Identify which cell holds the provided text, then report its (x, y) central coordinate. 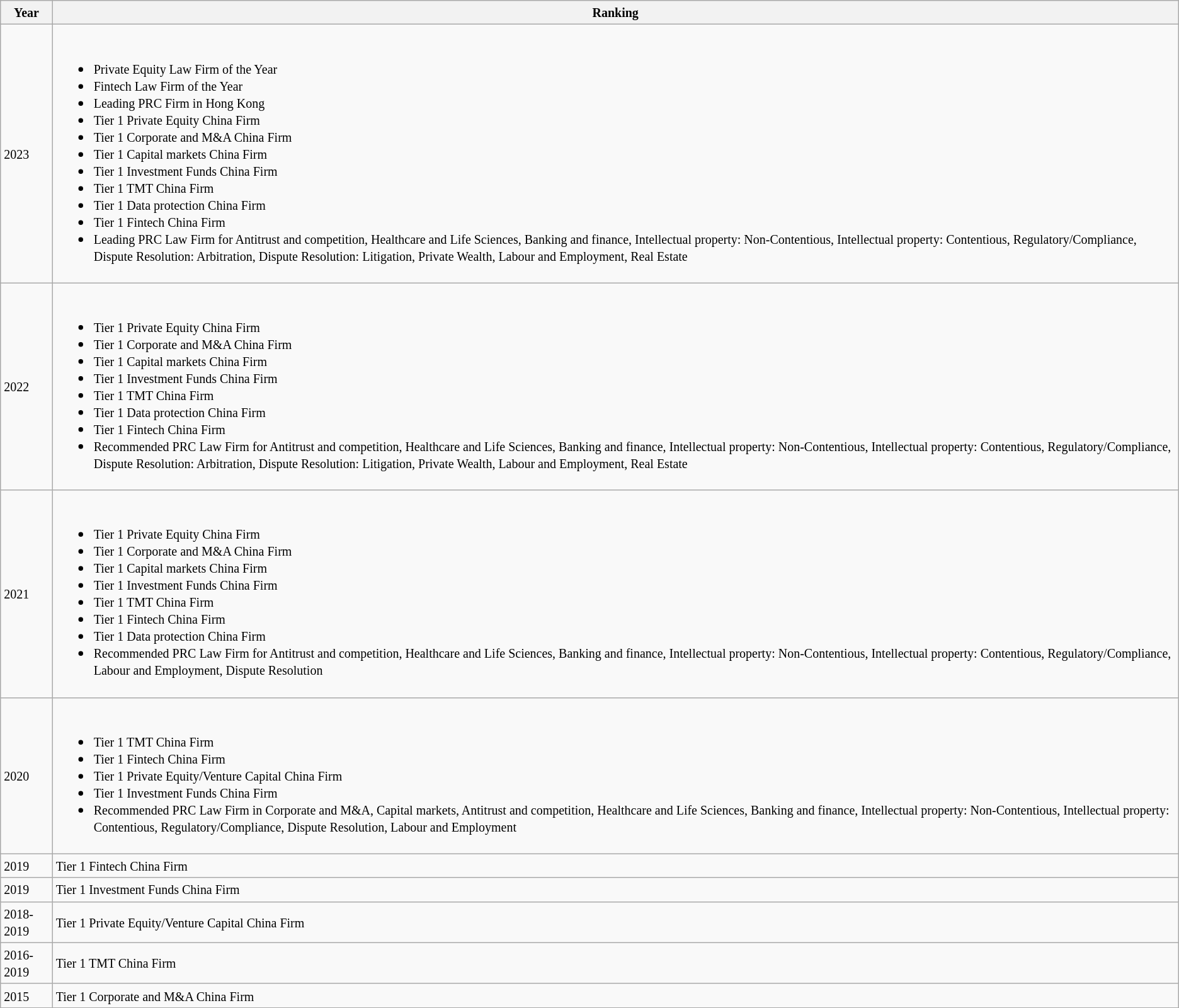
Tier 1 Corporate and M&A China Firm (615, 995)
Tier 1 Investment Funds China Firm (615, 890)
2022 (26, 387)
Tier 1 Fintech China Firm (615, 866)
2018-2019 (26, 922)
2016-2019 (26, 963)
Tier 1 TMT China Firm (615, 963)
2020 (26, 776)
Year (26, 13)
Ranking (615, 13)
Tier 1 Private Equity/Venture Capital China Firm (615, 922)
2021 (26, 593)
2023 (26, 154)
2015 (26, 995)
